Return (x, y) of the center of cell containing provided text 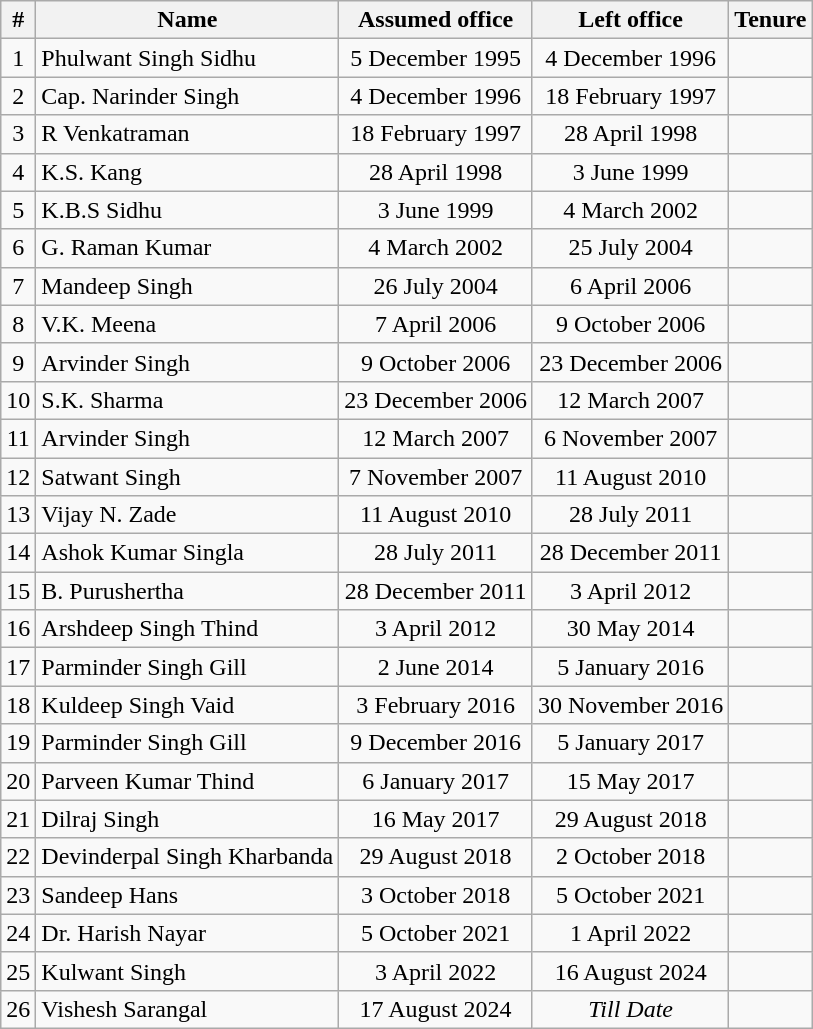
1 (18, 58)
Kuldeep Singh Vaid (188, 705)
25 July 2004 (630, 248)
3 (18, 134)
K.B.S Sidhu (188, 210)
11 (18, 438)
14 (18, 553)
Ashok Kumar Singla (188, 553)
13 (18, 515)
17 August 2024 (436, 1009)
5 January 2016 (630, 667)
9 (18, 362)
12 (18, 477)
R Venkatraman (188, 134)
3 February 2016 (436, 705)
26 (18, 1009)
Dilraj Singh (188, 819)
7 (18, 286)
Devinderpal Singh Kharbanda (188, 857)
Vijay N. Zade (188, 515)
Kulwant Singh (188, 971)
16 May 2017 (436, 819)
6 November 2007 (630, 438)
5 December 1995 (436, 58)
18 (18, 705)
15 (18, 591)
Phulwant Singh Sidhu (188, 58)
1 April 2022 (630, 933)
21 (18, 819)
24 (18, 933)
Vishesh Sarangal (188, 1009)
B. Purushertha (188, 591)
S.K. Sharma (188, 400)
Mandeep Singh (188, 286)
Till Date (630, 1009)
15 May 2017 (630, 781)
5 January 2017 (630, 743)
5 (18, 210)
17 (18, 667)
Parveen Kumar Thind (188, 781)
3 April 2022 (436, 971)
Sandeep Hans (188, 895)
9 December 2016 (436, 743)
7 November 2007 (436, 477)
30 May 2014 (630, 629)
Cap. Narinder Singh (188, 96)
10 (18, 400)
Left office (630, 20)
4 (18, 172)
26 July 2004 (436, 286)
K.S. Kang (188, 172)
Assumed office (436, 20)
25 (18, 971)
Tenure (770, 20)
30 November 2016 (630, 705)
Name (188, 20)
22 (18, 857)
2 October 2018 (630, 857)
Dr. Harish Nayar (188, 933)
6 January 2017 (436, 781)
6 April 2006 (630, 286)
V.K. Meena (188, 324)
2 (18, 96)
16 (18, 629)
16 August 2024 (630, 971)
8 (18, 324)
19 (18, 743)
7 April 2006 (436, 324)
Satwant Singh (188, 477)
23 (18, 895)
Arshdeep Singh Thind (188, 629)
20 (18, 781)
3 October 2018 (436, 895)
# (18, 20)
G. Raman Kumar (188, 248)
6 (18, 248)
2 June 2014 (436, 667)
